Detect which cell encompasses the target text, then output its [x, y] center coordinate. 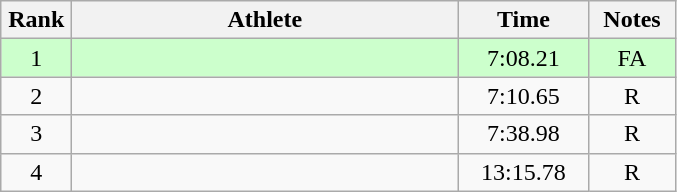
Athlete [265, 20]
7:08.21 [524, 58]
FA [632, 58]
Time [524, 20]
2 [36, 96]
13:15.78 [524, 172]
Notes [632, 20]
7:38.98 [524, 134]
7:10.65 [524, 96]
3 [36, 134]
1 [36, 58]
Rank [36, 20]
4 [36, 172]
